Return (X, Y) of the center of cell containing provided text 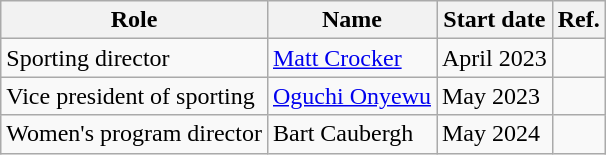
Ref. (578, 20)
Vice president of sporting (134, 96)
May 2024 (494, 134)
April 2023 (494, 58)
Oguchi Onyewu (352, 96)
Women's program director (134, 134)
Matt Crocker (352, 58)
May 2023 (494, 96)
Start date (494, 20)
Name (352, 20)
Role (134, 20)
Bart Caubergh (352, 134)
Sporting director (134, 58)
